Output the (X, Y) coordinate of the center of the cell containing the given text.  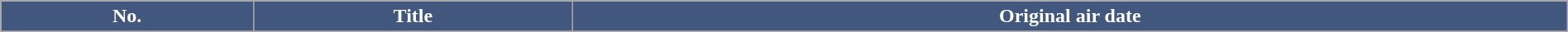
No. (127, 16)
Title (413, 16)
Original air date (1070, 16)
